Determine the (x, y) coordinate at the center of the cell enclosing the given text.  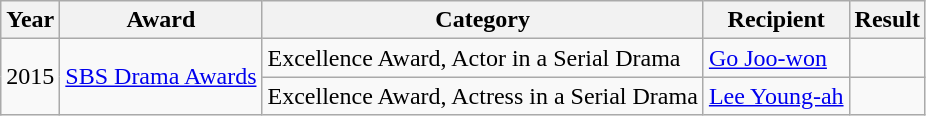
Award (161, 20)
Go Joo-won (776, 58)
Recipient (776, 20)
SBS Drama Awards (161, 77)
Category (482, 20)
Lee Young-ah (776, 96)
Excellence Award, Actress in a Serial Drama (482, 96)
Result (887, 20)
Excellence Award, Actor in a Serial Drama (482, 58)
Year (30, 20)
2015 (30, 77)
